Return the [X, Y] coordinate for the center point of the cell that contains the specified text.  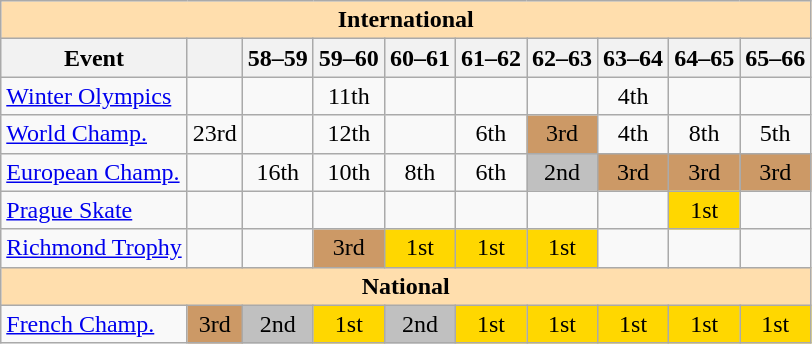
23rd [214, 134]
60–61 [420, 58]
Winter Olympics [94, 96]
11th [348, 96]
Event [94, 58]
58–59 [278, 58]
16th [278, 172]
5th [776, 134]
65–66 [776, 58]
64–65 [704, 58]
European Champ. [94, 172]
12th [348, 134]
59–60 [348, 58]
Richmond Trophy [94, 248]
10th [348, 172]
International [406, 20]
62–63 [562, 58]
Prague Skate [94, 210]
61–62 [490, 58]
National [406, 286]
63–64 [634, 58]
World Champ. [94, 134]
French Champ. [94, 324]
